Search for the cell housing the specified text and yield its [X, Y] center coordinate. 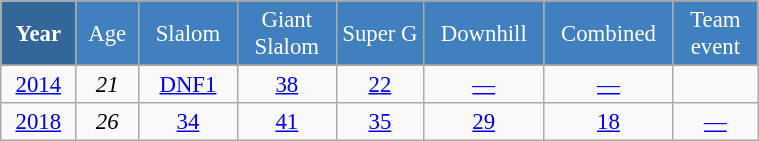
38 [286, 85]
21 [108, 85]
2018 [38, 122]
29 [484, 122]
22 [380, 85]
GiantSlalom [286, 34]
Combined [608, 34]
Downhill [484, 34]
34 [188, 122]
41 [286, 122]
Team event [716, 34]
Age [108, 34]
Super G [380, 34]
18 [608, 122]
35 [380, 122]
Slalom [188, 34]
DNF1 [188, 85]
Year [38, 34]
26 [108, 122]
2014 [38, 85]
